Detect which cell encompasses the target text, then output its [X, Y] center coordinate. 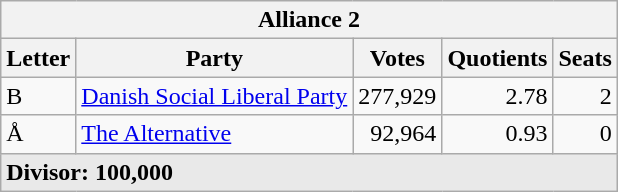
Party [214, 58]
Danish Social Liberal Party [214, 96]
Quotients [498, 58]
Alliance 2 [310, 20]
277,929 [398, 96]
Votes [398, 58]
Divisor: 100,000 [310, 172]
Å [38, 134]
2 [585, 96]
Letter [38, 58]
0.93 [498, 134]
Seats [585, 58]
92,964 [398, 134]
B [38, 96]
2.78 [498, 96]
The Alternative [214, 134]
0 [585, 134]
